Output the [X, Y] coordinate of the center of the cell containing the given text.  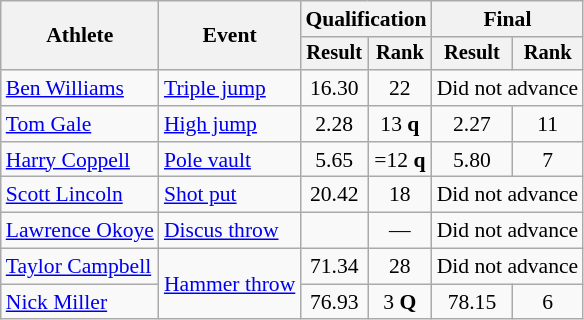
=12 q [400, 160]
78.15 [472, 302]
6 [548, 302]
— [400, 231]
Triple jump [230, 88]
Hammer throw [230, 284]
16.30 [334, 88]
5.80 [472, 160]
13 q [400, 124]
5.65 [334, 160]
71.34 [334, 267]
Athlete [80, 36]
Tom Gale [80, 124]
Scott Lincoln [80, 195]
2.28 [334, 124]
2.27 [472, 124]
22 [400, 88]
7 [548, 160]
Shot put [230, 195]
76.93 [334, 302]
18 [400, 195]
Ben Williams [80, 88]
3 Q [400, 302]
11 [548, 124]
28 [400, 267]
Nick Miller [80, 302]
Event [230, 36]
Final [508, 19]
Pole vault [230, 160]
High jump [230, 124]
Harry Coppell [80, 160]
Qualification [366, 19]
Lawrence Okoye [80, 231]
20.42 [334, 195]
Discus throw [230, 231]
Taylor Campbell [80, 267]
